Search for the cell housing the specified text and yield its [X, Y] center coordinate. 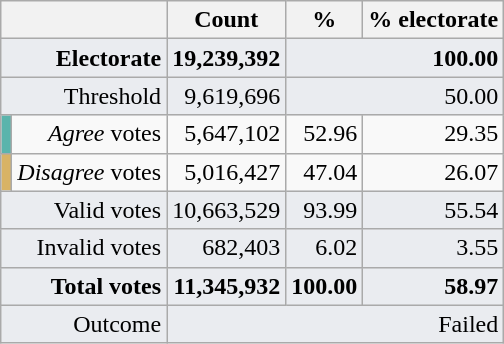
682,403 [226, 248]
Electorate [84, 58]
10,663,529 [226, 210]
52.96 [324, 134]
5,647,102 [226, 134]
Outcome [84, 324]
Disagree votes [90, 172]
5,016,427 [226, 172]
19,239,392 [226, 58]
11,345,932 [226, 286]
50.00 [395, 96]
Count [226, 20]
29.35 [434, 134]
% electorate [434, 20]
Valid votes [84, 210]
Threshold [84, 96]
6.02 [324, 248]
3.55 [434, 248]
55.54 [434, 210]
58.97 [434, 286]
Failed [336, 324]
26.07 [434, 172]
93.99 [324, 210]
% [324, 20]
47.04 [324, 172]
9,619,696 [226, 96]
Agree votes [90, 134]
Invalid votes [84, 248]
Total votes [84, 286]
